Provide the [X, Y] coordinate of the cell's center where the given text is located.  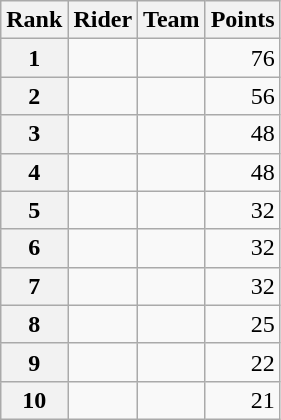
2 [34, 96]
56 [242, 96]
10 [34, 400]
Team [172, 20]
25 [242, 324]
6 [34, 248]
Rank [34, 20]
Rider [103, 20]
3 [34, 134]
22 [242, 362]
7 [34, 286]
21 [242, 400]
1 [34, 58]
9 [34, 362]
5 [34, 210]
4 [34, 172]
76 [242, 58]
Points [242, 20]
8 [34, 324]
